Identify which cell holds the provided text, then report its [x, y] central coordinate. 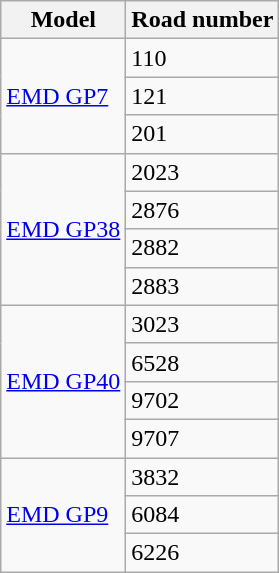
6084 [202, 515]
9707 [202, 438]
Model [64, 20]
2882 [202, 248]
EMD GP38 [64, 229]
EMD GP40 [64, 381]
2883 [202, 286]
201 [202, 134]
EMD GP7 [64, 96]
9702 [202, 400]
2876 [202, 210]
110 [202, 58]
121 [202, 96]
Road number [202, 20]
3023 [202, 324]
3832 [202, 477]
6528 [202, 362]
6226 [202, 553]
EMD GP9 [64, 515]
2023 [202, 172]
